Identify which cell holds the provided text, then report its [X, Y] central coordinate. 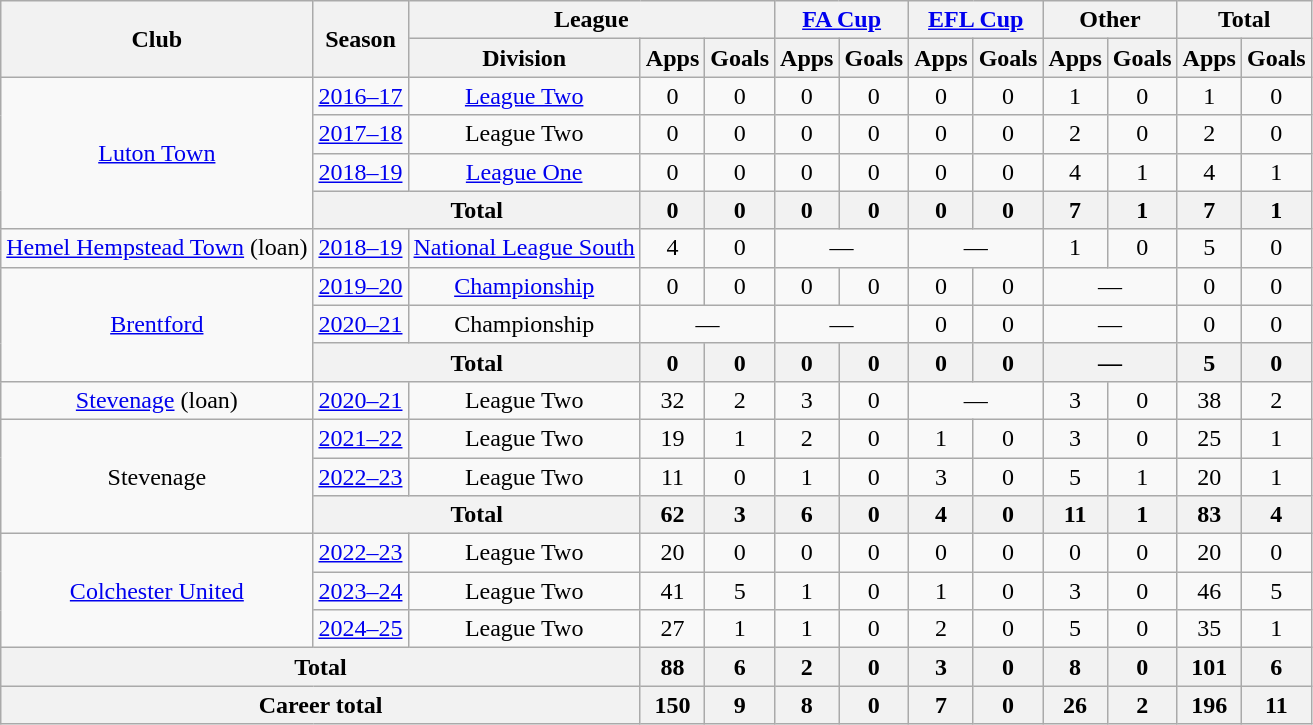
2016–17 [360, 96]
88 [672, 667]
25 [1209, 438]
35 [1209, 629]
150 [672, 705]
41 [672, 591]
Season [360, 39]
83 [1209, 515]
League One [524, 172]
EFL Cup [976, 20]
2017–18 [360, 134]
Division [524, 58]
38 [1209, 400]
26 [1075, 705]
2019–20 [360, 286]
Career total [321, 705]
62 [672, 515]
9 [740, 705]
Stevenage [157, 476]
2021–22 [360, 438]
National League South [524, 248]
101 [1209, 667]
19 [672, 438]
Luton Town [157, 153]
League [592, 20]
2023–24 [360, 591]
Club [157, 39]
2024–25 [360, 629]
Other [1110, 20]
Brentford [157, 324]
196 [1209, 705]
Stevenage (loan) [157, 400]
46 [1209, 591]
FA Cup [842, 20]
Hemel Hempstead Town (loan) [157, 248]
32 [672, 400]
27 [672, 629]
Colchester United [157, 591]
